Identify which cell holds the provided text, then report its (x, y) central coordinate. 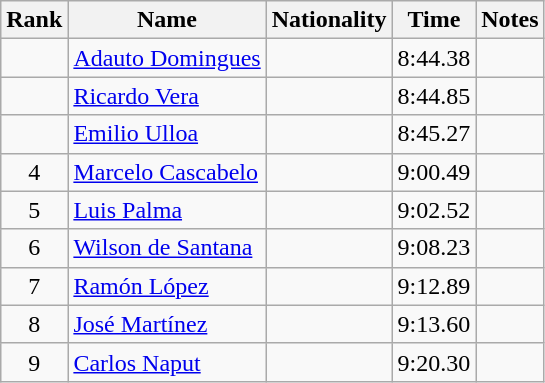
9:00.49 (434, 172)
9:02.52 (434, 210)
9:12.89 (434, 286)
Luis Palma (167, 210)
Name (167, 20)
7 (34, 286)
Ramón López (167, 286)
Notes (510, 20)
Rank (34, 20)
Marcelo Cascabelo (167, 172)
4 (34, 172)
9:20.30 (434, 362)
Wilson de Santana (167, 248)
Carlos Naput (167, 362)
9 (34, 362)
8:44.38 (434, 58)
9:08.23 (434, 248)
8:45.27 (434, 134)
5 (34, 210)
Adauto Domingues (167, 58)
9:13.60 (434, 324)
Emilio Ulloa (167, 134)
6 (34, 248)
José Martínez (167, 324)
8:44.85 (434, 96)
Time (434, 20)
Ricardo Vera (167, 96)
8 (34, 324)
Nationality (329, 20)
